From the cell containing the given text, extract its center point as [X, Y] coordinate. 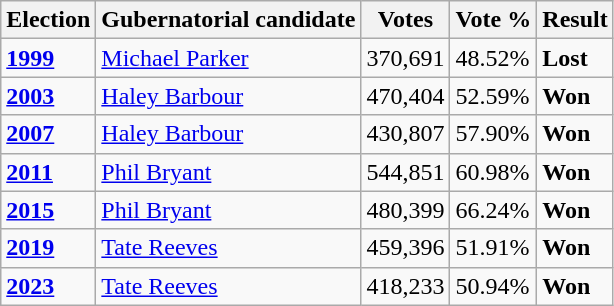
57.90% [494, 134]
418,233 [406, 286]
2003 [48, 96]
66.24% [494, 210]
Michael Parker [228, 58]
60.98% [494, 172]
52.59% [494, 96]
544,851 [406, 172]
50.94% [494, 286]
2023 [48, 286]
430,807 [406, 134]
Election [48, 20]
Vote % [494, 20]
Lost [575, 58]
Votes [406, 20]
2011 [48, 172]
48.52% [494, 58]
Result [575, 20]
51.91% [494, 248]
459,396 [406, 248]
2019 [48, 248]
1999 [48, 58]
2015 [48, 210]
370,691 [406, 58]
470,404 [406, 96]
480,399 [406, 210]
2007 [48, 134]
Gubernatorial candidate [228, 20]
